Output the (x, y) coordinate of the center of the cell containing the given text.  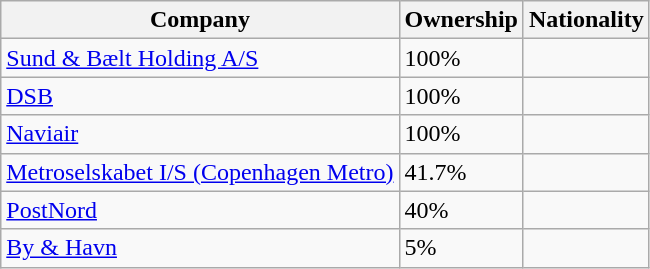
Metroselskabet I/S (Copenhagen Metro) (200, 172)
Company (200, 20)
By & Havn (200, 248)
Ownership (461, 20)
Sund & Bælt Holding A/S (200, 58)
41.7% (461, 172)
5% (461, 248)
Naviair (200, 134)
DSB (200, 96)
Nationality (586, 20)
40% (461, 210)
PostNord (200, 210)
